Return [X, Y] of the center of cell containing provided text 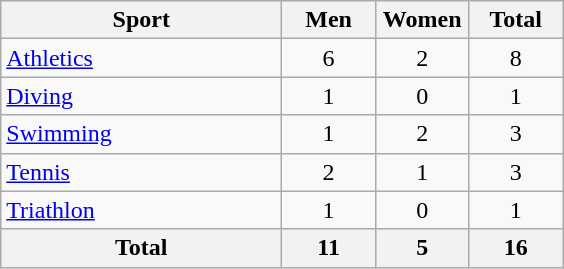
16 [516, 248]
8 [516, 58]
Athletics [142, 58]
6 [329, 58]
Women [422, 20]
Diving [142, 96]
Swimming [142, 134]
Sport [142, 20]
11 [329, 248]
Tennis [142, 172]
Triathlon [142, 210]
Men [329, 20]
5 [422, 248]
